Scan for the cell matching the given text and deliver its [x, y] coordinate at center. 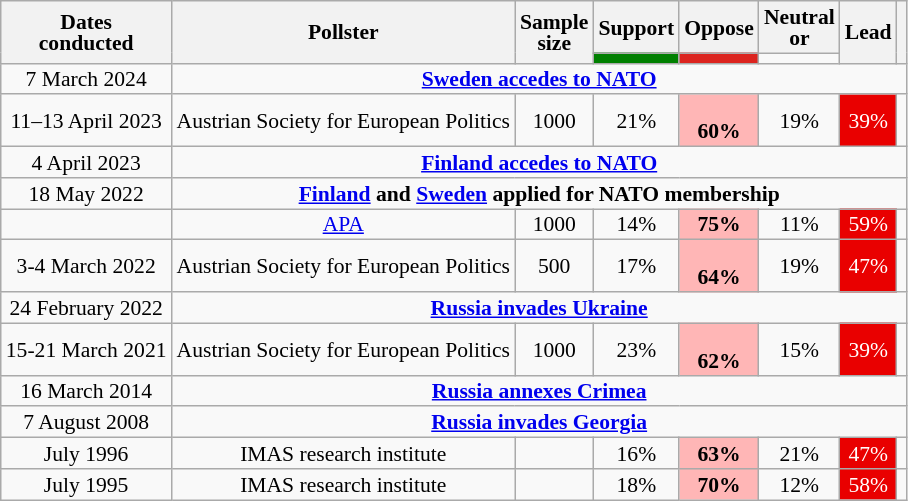
24 February 2022 [86, 308]
APA [344, 224]
59% [868, 224]
500 [554, 266]
70% [719, 484]
64% [719, 266]
11% [800, 224]
18 May 2022 [86, 194]
62% [719, 349]
3-4 March 2022 [86, 266]
Neutralor [800, 27]
12% [800, 484]
Lead [868, 32]
Pollster [344, 32]
15% [800, 349]
July 1996 [86, 454]
75% [719, 224]
63% [719, 454]
18% [636, 484]
Oppose [719, 27]
16% [636, 454]
July 1995 [86, 484]
Russia invades Ukraine [540, 308]
Sweden accedes to NATO [540, 78]
7 August 2008 [86, 422]
4 April 2023 [86, 162]
Finland and Sweden applied for NATO membership [540, 194]
14% [636, 224]
Finland accedes to NATO [540, 162]
Datesconducted [86, 32]
15-21 March 2021 [86, 349]
17% [636, 266]
23% [636, 349]
60% [719, 121]
7 March 2024 [86, 78]
Russia invades Georgia [540, 422]
Samplesize [554, 32]
11–13 April 2023 [86, 121]
16 March 2014 [86, 390]
Russia annexes Crimea [540, 390]
Support [636, 27]
58% [868, 484]
